For the text-containing cell, return its midpoint in [x, y] coordinate format. 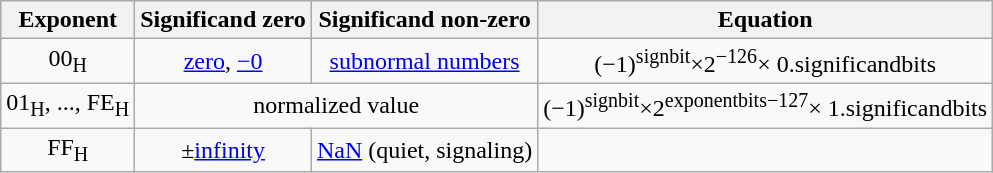
(−1)signbit×2−126× 0.significandbits [766, 62]
Exponent [68, 20]
±infinity [224, 150]
normalized value [336, 106]
Significand non-zero [424, 20]
FFH [68, 150]
Equation [766, 20]
Significand zero [224, 20]
zero, −0 [224, 62]
00H [68, 62]
01H, ..., FEH [68, 106]
NaN (quiet, signaling) [424, 150]
(−1)signbit×2exponentbits−127× 1.significandbits [766, 106]
subnormal numbers [424, 62]
